Output the [X, Y] coordinate of the center of the cell containing the given text.  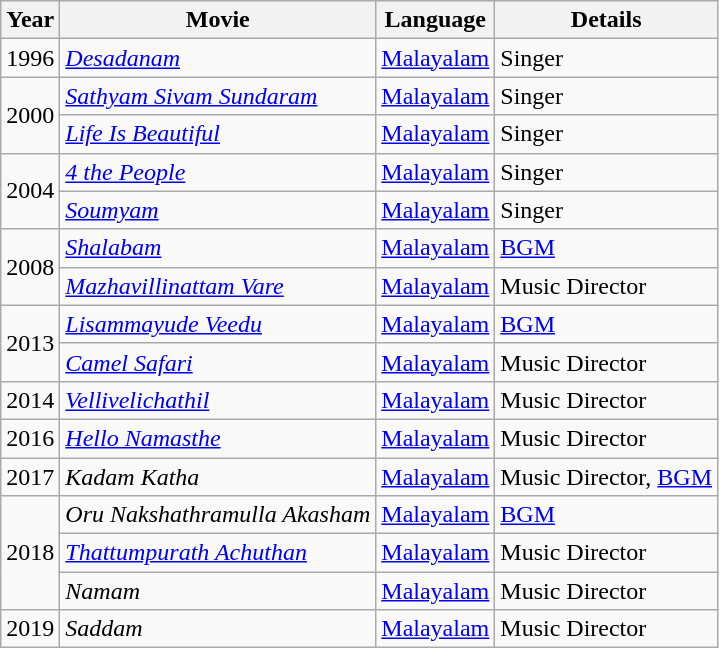
Life Is Beautiful [218, 134]
Vellivelichathil [218, 400]
Oru Nakshathramulla Akasham [218, 515]
2016 [30, 438]
Mazhavillinattam Vare [218, 286]
Hello Namasthe [218, 438]
Year [30, 20]
1996 [30, 58]
2004 [30, 191]
2018 [30, 553]
2000 [30, 115]
2019 [30, 629]
Namam [218, 591]
Shalabam [218, 248]
Lisammayude Veedu [218, 324]
Language [436, 20]
Saddam [218, 629]
Sathyam Sivam Sundaram [218, 96]
2008 [30, 267]
Kadam Katha [218, 477]
Soumyam [218, 210]
Music Director, BGM [606, 477]
Camel Safari [218, 362]
Movie [218, 20]
Details [606, 20]
2017 [30, 477]
2013 [30, 343]
2014 [30, 400]
Desadanam [218, 58]
4 the People [218, 172]
Thattumpurath Achuthan [218, 553]
